Return [X, Y] of the center of cell containing provided text 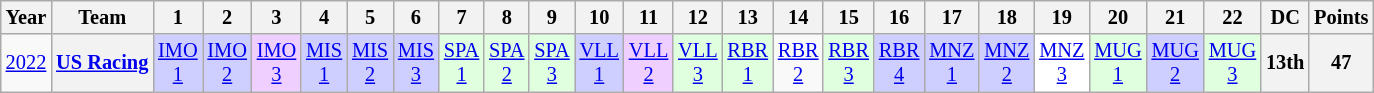
MIS1 [324, 63]
MNZ3 [1062, 63]
MNZ2 [1006, 63]
22 [1232, 17]
VLL1 [600, 63]
2022 [26, 63]
RBR2 [798, 63]
DC [1285, 17]
MIS2 [370, 63]
IMO2 [226, 63]
MIS3 [416, 63]
16 [899, 17]
MUG3 [1232, 63]
SPA2 [506, 63]
MUG2 [1176, 63]
15 [848, 17]
Team [102, 17]
8 [506, 17]
14 [798, 17]
5 [370, 17]
IMO1 [178, 63]
10 [600, 17]
7 [462, 17]
MUG1 [1118, 63]
6 [416, 17]
20 [1118, 17]
SPA3 [552, 63]
RBR1 [748, 63]
US Racing [102, 63]
4 [324, 17]
IMO3 [276, 63]
SPA1 [462, 63]
Points [1341, 17]
RBR3 [848, 63]
VLL3 [698, 63]
47 [1341, 63]
9 [552, 17]
12 [698, 17]
1 [178, 17]
RBR4 [899, 63]
18 [1006, 17]
Year [26, 17]
11 [648, 17]
VLL2 [648, 63]
3 [276, 17]
MNZ1 [952, 63]
17 [952, 17]
21 [1176, 17]
2 [226, 17]
19 [1062, 17]
13th [1285, 63]
13 [748, 17]
